Identify which cell holds the provided text, then report its (X, Y) central coordinate. 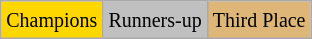
Third Place (259, 20)
Runners-up (155, 20)
Champions (52, 20)
